Provide the [X, Y] coordinate of the cell's center where the given text is located.  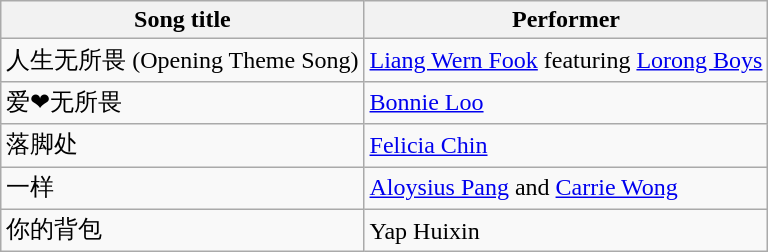
爱❤无所畏 [182, 102]
你的背包 [182, 230]
Aloysius Pang and Carrie Wong [566, 188]
一样 [182, 188]
Yap Huixin [566, 230]
人生无所畏 (Opening Theme Song) [182, 60]
Song title [182, 20]
Felicia Chin [566, 146]
Performer [566, 20]
Bonnie Loo [566, 102]
Liang Wern Fook featuring Lorong Boys [566, 60]
落脚处 [182, 146]
